Determine the [X, Y] coordinate at the center of the cell enclosing the given text.  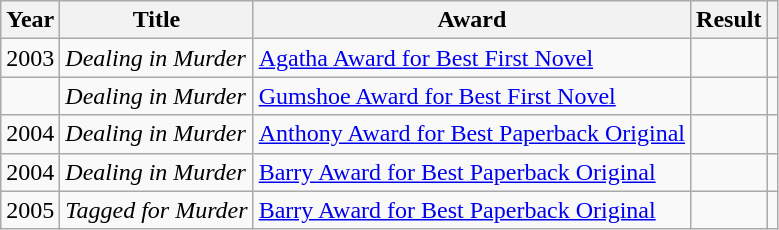
Year [30, 20]
Gumshoe Award for Best First Novel [472, 96]
Tagged for Murder [156, 210]
Anthony Award for Best Paperback Original [472, 134]
Title [156, 20]
2005 [30, 210]
Agatha Award for Best First Novel [472, 58]
Award [472, 20]
Result [729, 20]
2003 [30, 58]
